Determine the (X, Y) coordinate at the center of the cell enclosing the given text.  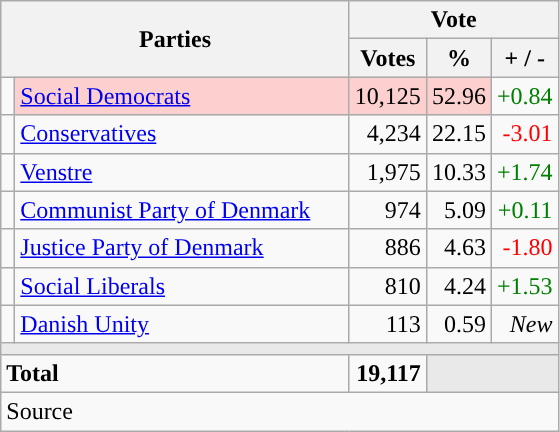
Source (280, 411)
New (524, 324)
Communist Party of Denmark (182, 210)
Justice Party of Denmark (182, 248)
10,125 (388, 96)
Danish Unity (182, 324)
Parties (176, 39)
+1.74 (524, 172)
10.33 (458, 172)
-1.80 (524, 248)
Votes (388, 58)
+ / - (524, 58)
Venstre (182, 172)
-3.01 (524, 134)
113 (388, 324)
Social Liberals (182, 286)
974 (388, 210)
Conservatives (182, 134)
+0.11 (524, 210)
+1.53 (524, 286)
4.63 (458, 248)
19,117 (388, 373)
0.59 (458, 324)
1,975 (388, 172)
% (458, 58)
886 (388, 248)
4.24 (458, 286)
22.15 (458, 134)
52.96 (458, 96)
810 (388, 286)
+0.84 (524, 96)
5.09 (458, 210)
Vote (454, 20)
4,234 (388, 134)
Total (176, 373)
Social Democrats (182, 96)
